Capture the cell that displays the provided text and extract its [X, Y] central coordinate. 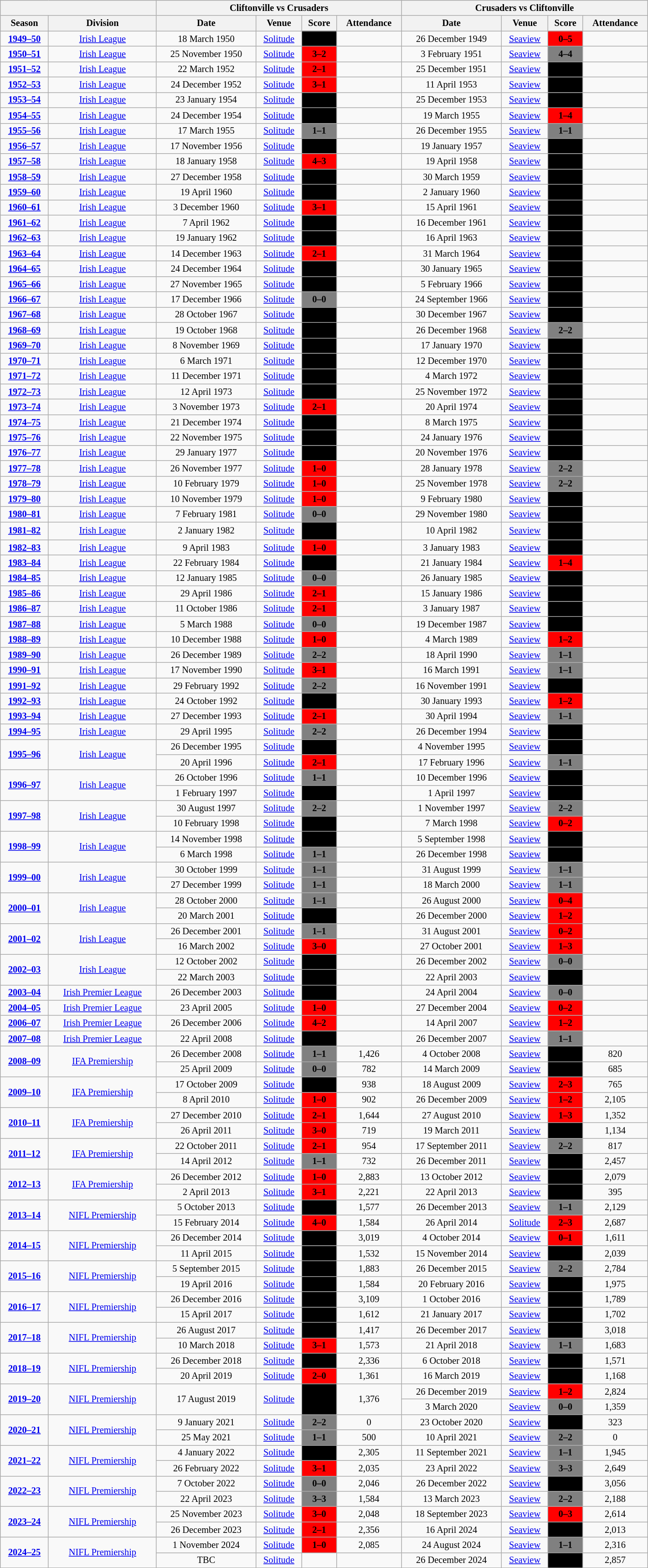
10 December 1996 [451, 777]
17 November 1956 [206, 146]
2017–18 [25, 1338]
3 December 1960 [206, 207]
1956–57 [25, 146]
1,789 [615, 1299]
4 March 1989 [451, 640]
27 August 2010 [451, 1115]
1 November 2024 [206, 1545]
30 December 1967 [451, 315]
16 March 1991 [451, 670]
16 April 2024 [451, 1530]
20 November 1976 [451, 453]
26 December 2016 [206, 1299]
1976–77 [25, 453]
26 December 2003 [206, 993]
1983–84 [25, 563]
25 November 1978 [451, 484]
2003–04 [25, 993]
27 December 1993 [206, 716]
15 April 1961 [451, 207]
26 December 1955 [451, 131]
5 March 1988 [206, 624]
1975–76 [25, 438]
2,857 [615, 1560]
6 March 1998 [206, 854]
31 March 1964 [451, 254]
5 September 2015 [206, 1268]
25 November 2023 [206, 1514]
2004–05 [25, 1008]
29 February 1992 [206, 686]
17 August 2019 [206, 1399]
2,048 [369, 1514]
2,316 [615, 1545]
10 February 1979 [206, 484]
26 December 2024 [451, 1560]
1980–81 [25, 514]
5 February 1966 [451, 284]
15 February 2014 [206, 1222]
28 January 1978 [451, 468]
1972–73 [25, 392]
1,644 [369, 1115]
3 November 1973 [206, 407]
26 December 2001 [206, 931]
10 November 1979 [206, 499]
1953–54 [25, 100]
25 November 1950 [206, 54]
31 August 2001 [451, 931]
1961–62 [25, 223]
25 November 1972 [451, 392]
1,702 [615, 1314]
2,614 [615, 1514]
1952–53 [25, 85]
15 January 1986 [451, 594]
1 April 1997 [451, 793]
13 October 2012 [451, 1177]
1987–88 [25, 624]
323 [615, 1422]
26 December 1968 [451, 330]
17 January 1970 [451, 346]
17 October 2009 [206, 1085]
26 December 2007 [451, 1039]
2023–24 [25, 1522]
12 December 1970 [451, 361]
30 April 1994 [451, 716]
2,457 [615, 1161]
902 [369, 1100]
2009–10 [25, 1092]
20 April 2019 [206, 1376]
13 March 2023 [451, 1499]
1981–82 [25, 531]
2016–17 [25, 1307]
26 April 2014 [451, 1222]
1973–74 [25, 407]
6 March 1971 [206, 361]
1998–99 [25, 846]
10 April 2021 [451, 1438]
26 October 1996 [206, 777]
1989–90 [25, 655]
1,945 [615, 1453]
24 August 2024 [451, 1545]
21 April 2018 [451, 1345]
19 March 1955 [451, 115]
1963–64 [25, 254]
1997–98 [25, 816]
1957–58 [25, 161]
20 February 2016 [451, 1284]
29 April 1986 [206, 594]
26 December 2013 [451, 1207]
26 December 1994 [451, 731]
7 February 1981 [206, 514]
22 March 1952 [206, 69]
22 April 2023 [206, 1499]
1996–97 [25, 785]
18 January 1958 [206, 161]
1967–68 [25, 315]
30 January 1965 [451, 269]
8 March 1975 [451, 422]
2002–03 [25, 969]
1994–95 [25, 731]
4 October 2014 [451, 1238]
17 December 1966 [206, 300]
16 April 1963 [451, 238]
26 December 1998 [451, 854]
26 December 2012 [206, 1177]
0–5 [566, 39]
15 April 2017 [206, 1314]
1993–94 [25, 716]
2,013 [615, 1530]
10 February 1998 [206, 823]
4 November 1995 [451, 747]
1950–51 [25, 54]
12 April 1973 [206, 392]
3,018 [615, 1330]
30 March 1959 [451, 177]
1990–91 [25, 670]
25 April 2009 [206, 1069]
26 August 2017 [206, 1330]
27 December 1958 [206, 177]
2008–09 [25, 1061]
17 March 1955 [206, 131]
820 [615, 1054]
954 [369, 1146]
1,417 [369, 1330]
22 March 2003 [206, 977]
1962–63 [25, 238]
1,577 [369, 1207]
19 January 1957 [451, 146]
1971–72 [25, 376]
6–1 [566, 422]
23 January 1954 [206, 100]
4 October 2008 [451, 1054]
1959–60 [25, 192]
2022–23 [25, 1491]
1,611 [615, 1238]
28 October 1967 [206, 315]
21 December 1974 [206, 422]
3 February 1951 [451, 54]
4 January 2022 [206, 1453]
2006–07 [25, 1023]
30 October 1999 [206, 869]
2,105 [615, 1100]
20 April 1996 [206, 762]
26 December 2000 [451, 916]
27 October 2001 [451, 947]
2,085 [369, 1545]
2001–02 [25, 938]
Cliftonville vs Crusaders [279, 8]
2014–15 [25, 1246]
1977–78 [25, 468]
1964–65 [25, 269]
9 January 2021 [206, 1422]
18 April 1990 [451, 655]
20 April 1974 [451, 407]
9 April 1983 [206, 548]
23 April 2005 [206, 1008]
17 February 1996 [451, 762]
26 December 1949 [451, 39]
2,336 [369, 1361]
22 November 1975 [206, 438]
2024–25 [25, 1552]
30 August 1997 [206, 808]
Crusaders vs Cliftonville [525, 8]
24 September 1966 [451, 300]
12 January 1985 [206, 578]
14 March 2009 [451, 1069]
3,056 [615, 1484]
2,221 [369, 1192]
5 September 1998 [451, 839]
19 October 1968 [206, 330]
1954–55 [25, 115]
14 November 1998 [206, 839]
26 December 2011 [451, 1161]
24 January 1976 [451, 438]
4–4 [566, 54]
5 October 2013 [206, 1207]
1,883 [369, 1268]
21 January 2017 [451, 1314]
24 December 1952 [206, 85]
19 December 1987 [451, 624]
1979–80 [25, 499]
1–01 [566, 531]
18 March 1950 [206, 39]
2000–01 [25, 908]
29 November 1980 [451, 514]
7 October 2022 [206, 1484]
22 October 2011 [206, 1146]
1985–86 [25, 594]
719 [369, 1131]
395 [615, 1192]
30 January 1993 [451, 701]
1949–50 [25, 39]
2 January 1960 [451, 192]
2,079 [615, 1177]
10 December 1988 [206, 640]
1,168 [615, 1376]
2,188 [615, 1499]
14 December 1963 [206, 254]
27 December 1999 [206, 885]
1995–96 [25, 754]
26 February 2022 [206, 1468]
1960–61 [25, 207]
26 December 2008 [206, 1054]
26 December 1995 [206, 747]
1968–69 [25, 330]
11 April 1953 [451, 85]
27 December 2004 [451, 1008]
765 [615, 1085]
24 October 1992 [206, 701]
29 April 1995 [206, 731]
7 March 1998 [451, 823]
22 April 2008 [206, 1039]
2018–19 [25, 1368]
25 May 2021 [206, 1438]
2013–14 [25, 1215]
9 February 1980 [451, 499]
10 April 1982 [451, 531]
1951–52 [25, 69]
8–3 [566, 346]
1958–59 [25, 177]
1984–85 [25, 578]
22 April 2013 [451, 1192]
11 December 1971 [206, 376]
26 January 1985 [451, 578]
2,129 [615, 1207]
817 [615, 1146]
1955–56 [25, 131]
1 October 2016 [451, 1299]
TBC [206, 1560]
26 December 2009 [451, 1100]
28 October 2000 [206, 900]
26 December 2022 [451, 1484]
23 April 2022 [451, 1468]
26 December 1989 [206, 655]
24 April 2004 [451, 993]
25 December 1953 [451, 100]
18 September 2023 [451, 1514]
1 November 1997 [451, 808]
4 March 1972 [451, 376]
1,683 [615, 1345]
16 March 2019 [451, 1376]
685 [615, 1069]
19 March 2011 [451, 1131]
17 November 1990 [206, 670]
1,352 [615, 1115]
2,356 [369, 1530]
26 December 2002 [451, 962]
Season [25, 23]
8 November 1969 [206, 346]
2–7 [319, 39]
1978–79 [25, 484]
26 December 2015 [451, 1268]
3 March 2020 [451, 1407]
11 April 2015 [206, 1253]
2019–20 [25, 1399]
1,426 [369, 1054]
1,359 [615, 1407]
1991–92 [25, 686]
2,784 [615, 1268]
2,039 [615, 1253]
1986–87 [25, 609]
2,883 [369, 1177]
1,975 [615, 1284]
21 January 1984 [451, 563]
1988–89 [25, 640]
22 February 1984 [206, 563]
27 November 1965 [206, 284]
6 October 2018 [451, 1361]
2,687 [615, 1222]
1,376 [369, 1399]
29 January 1977 [206, 453]
26 December 2023 [206, 1530]
24 December 1964 [206, 269]
1974–75 [25, 422]
14 April 2007 [451, 1023]
1999–00 [25, 877]
2011–12 [25, 1154]
19 April 1958 [451, 161]
19 April 2016 [206, 1284]
26 November 1977 [206, 468]
2,035 [369, 1468]
938 [369, 1085]
2,305 [369, 1453]
10 March 2018 [206, 1345]
1,612 [369, 1314]
16 March 2002 [206, 947]
1,571 [615, 1361]
26 December 2018 [206, 1361]
26 December 2017 [451, 1330]
500 [369, 1438]
2 April 2013 [206, 1192]
26 April 2011 [206, 1131]
2021–22 [25, 1460]
25 December 1951 [451, 69]
11 October 1986 [206, 609]
732 [369, 1161]
1992–93 [25, 701]
2 January 1982 [206, 531]
26 December 2019 [451, 1392]
17 September 2011 [451, 1146]
3,109 [369, 1299]
15 November 2014 [451, 1253]
16 December 1961 [451, 223]
16 November 1991 [451, 686]
6–0 [566, 223]
3 January 1987 [451, 609]
8 April 2010 [206, 1100]
18 August 2009 [451, 1085]
1965–66 [25, 284]
23 October 2020 [451, 1422]
1966–67 [25, 300]
14 April 2012 [206, 1161]
27 December 2010 [206, 1115]
1,573 [369, 1345]
782 [369, 1069]
2012–13 [25, 1185]
24 December 1954 [206, 115]
1970–71 [25, 361]
19 January 1962 [206, 238]
1,134 [615, 1131]
2015–16 [25, 1276]
2,824 [615, 1392]
1969–70 [25, 346]
19 April 1960 [206, 192]
18 March 2000 [451, 885]
1,532 [369, 1253]
26 August 2000 [451, 900]
Division [102, 23]
2,046 [369, 1484]
2007–08 [25, 1039]
2010–11 [25, 1123]
11 September 2021 [451, 1453]
1,361 [369, 1376]
7 April 1962 [206, 223]
3 January 1983 [451, 548]
31 August 1999 [451, 869]
26 December 2006 [206, 1023]
7–1 [566, 284]
12 October 2002 [206, 962]
1982–83 [25, 548]
22 April 2003 [451, 977]
5–1 [566, 686]
2020–21 [25, 1430]
20 March 2001 [206, 916]
2,649 [615, 1468]
26 December 2014 [206, 1238]
3,019 [369, 1238]
1 February 1997 [206, 793]
